Capture the cell that displays the provided text and extract its (x, y) central coordinate. 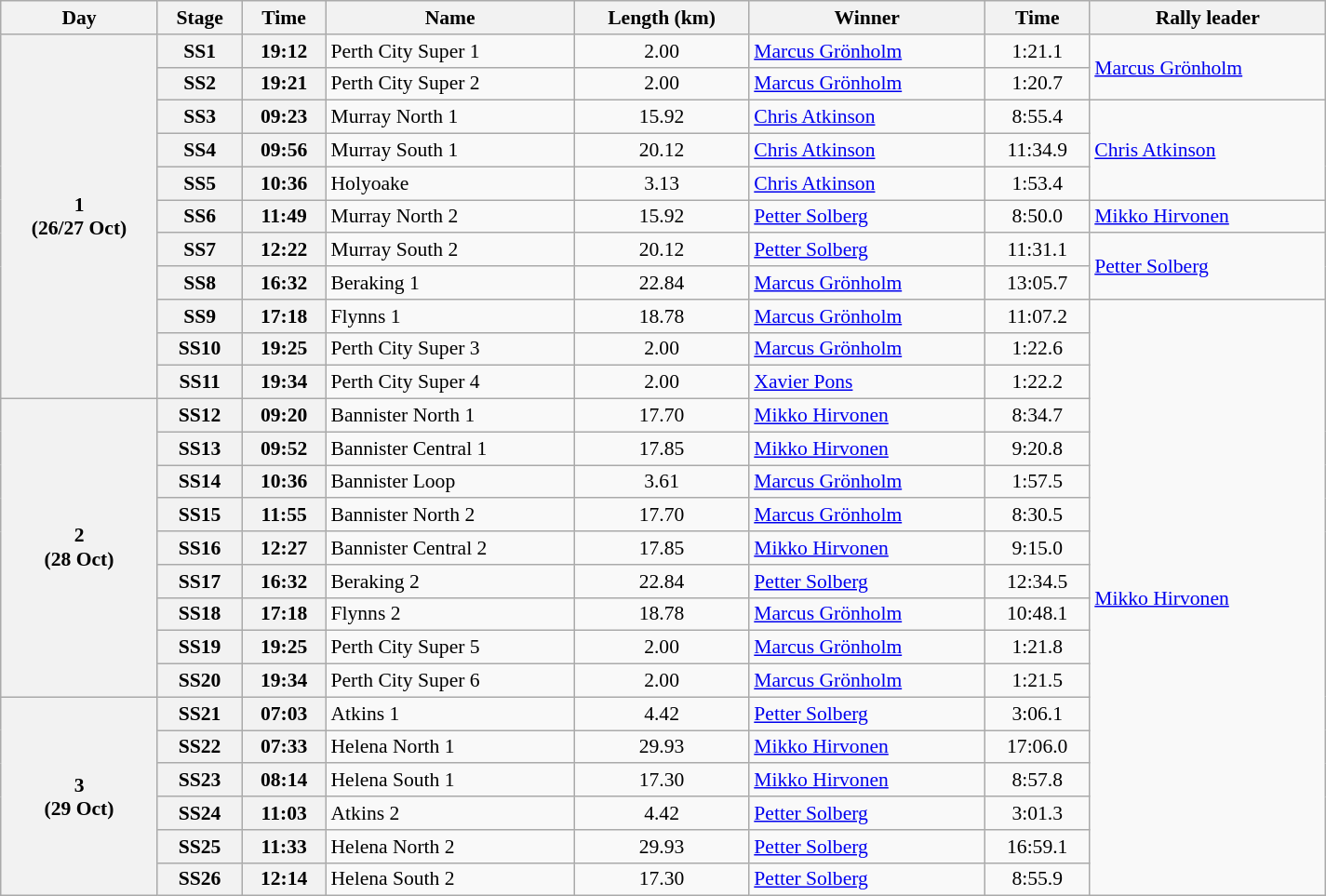
11:03 (285, 813)
Murray South 1 (449, 151)
Perth City Super 4 (449, 382)
07:33 (285, 747)
SS18 (199, 614)
Rally leader (1208, 18)
12:22 (285, 250)
Perth City Super 1 (449, 51)
09:20 (285, 416)
SS9 (199, 316)
19:12 (285, 51)
1:20.7 (1037, 84)
Bannister Central 2 (449, 548)
07:03 (285, 714)
Atkins 1 (449, 714)
SS24 (199, 813)
1(26/27 Oct) (80, 217)
Day (80, 18)
Perth City Super 2 (449, 84)
12:34.5 (1037, 582)
Helena South 1 (449, 781)
11:31.1 (1037, 250)
Perth City Super 6 (449, 681)
1:22.6 (1037, 349)
1:53.4 (1037, 183)
12:14 (285, 879)
SS11 (199, 382)
Murray South 2 (449, 250)
8:34.7 (1037, 416)
09:23 (285, 117)
SS10 (199, 349)
11:07.2 (1037, 316)
1:21.1 (1037, 51)
09:52 (285, 448)
11:34.9 (1037, 151)
SS17 (199, 582)
Bannister Loop (449, 482)
SS13 (199, 448)
10:48.1 (1037, 614)
Bannister North 2 (449, 515)
11:55 (285, 515)
Perth City Super 5 (449, 648)
SS21 (199, 714)
3.61 (662, 482)
SS12 (199, 416)
9:15.0 (1037, 548)
09:56 (285, 151)
SS14 (199, 482)
2(28 Oct) (80, 549)
Stage (199, 18)
SS22 (199, 747)
Beraking 2 (449, 582)
SS8 (199, 283)
SS25 (199, 847)
SS7 (199, 250)
Murray North 1 (449, 117)
Bannister Central 1 (449, 448)
1:57.5 (1037, 482)
Xavier Pons (867, 382)
Bannister North 1 (449, 416)
16:59.1 (1037, 847)
SS4 (199, 151)
8:57.8 (1037, 781)
SS20 (199, 681)
SS2 (199, 84)
SS5 (199, 183)
11:49 (285, 217)
8:50.0 (1037, 217)
9:20.8 (1037, 448)
13:05.7 (1037, 283)
Winner (867, 18)
08:14 (285, 781)
3:06.1 (1037, 714)
3:01.3 (1037, 813)
SS6 (199, 217)
Helena North 1 (449, 747)
17:06.0 (1037, 747)
SS3 (199, 117)
11:33 (285, 847)
12:27 (285, 548)
8:55.9 (1037, 879)
1:21.5 (1037, 681)
Flynns 1 (449, 316)
SS26 (199, 879)
Murray North 2 (449, 217)
Helena South 2 (449, 879)
SS1 (199, 51)
Helena North 2 (449, 847)
SS15 (199, 515)
Flynns 2 (449, 614)
1:21.8 (1037, 648)
Name (449, 18)
SS19 (199, 648)
3(29 Oct) (80, 796)
SS16 (199, 548)
3.13 (662, 183)
19:21 (285, 84)
Length (km) (662, 18)
1:22.2 (1037, 382)
SS23 (199, 781)
8:30.5 (1037, 515)
Holyoake (449, 183)
Perth City Super 3 (449, 349)
Beraking 1 (449, 283)
8:55.4 (1037, 117)
Atkins 2 (449, 813)
